Extract the [x, y] coordinate from the center of the cell holding the provided text.  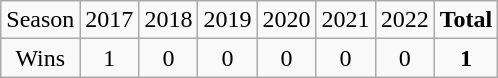
Wins [40, 58]
2018 [168, 20]
2020 [286, 20]
Total [466, 20]
2019 [228, 20]
Season [40, 20]
2021 [346, 20]
2022 [404, 20]
2017 [110, 20]
